Search for the cell housing the specified text and yield its [X, Y] center coordinate. 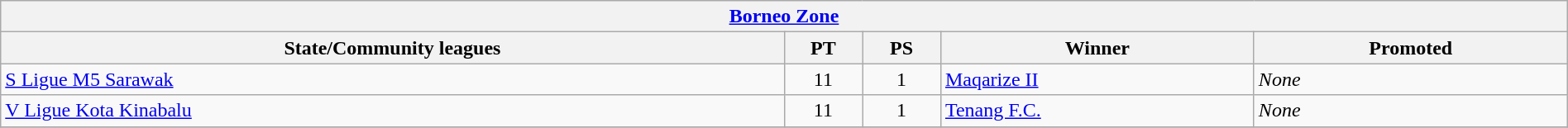
Tenang F.C. [1097, 111]
Winner [1097, 48]
State/Community leagues [392, 48]
Borneo Zone [784, 17]
Maqarize II [1097, 79]
V Ligue Kota Kinabalu [392, 111]
S Ligue M5 Sarawak [392, 79]
PT [824, 48]
PS [901, 48]
Promoted [1411, 48]
